Output the [X, Y] coordinate of the center of the cell containing the given text.  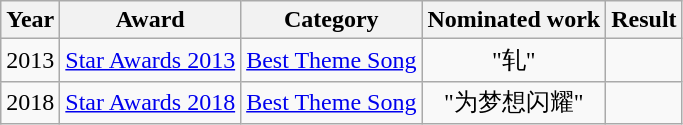
"轧" [514, 60]
2013 [30, 60]
Star Awards 2013 [150, 60]
2018 [30, 102]
"为梦想闪耀" [514, 102]
Result [644, 20]
Nominated work [514, 20]
Award [150, 20]
Category [332, 20]
Star Awards 2018 [150, 102]
Year [30, 20]
